Determine the (X, Y) coordinate at the center of the cell enclosing the given text.  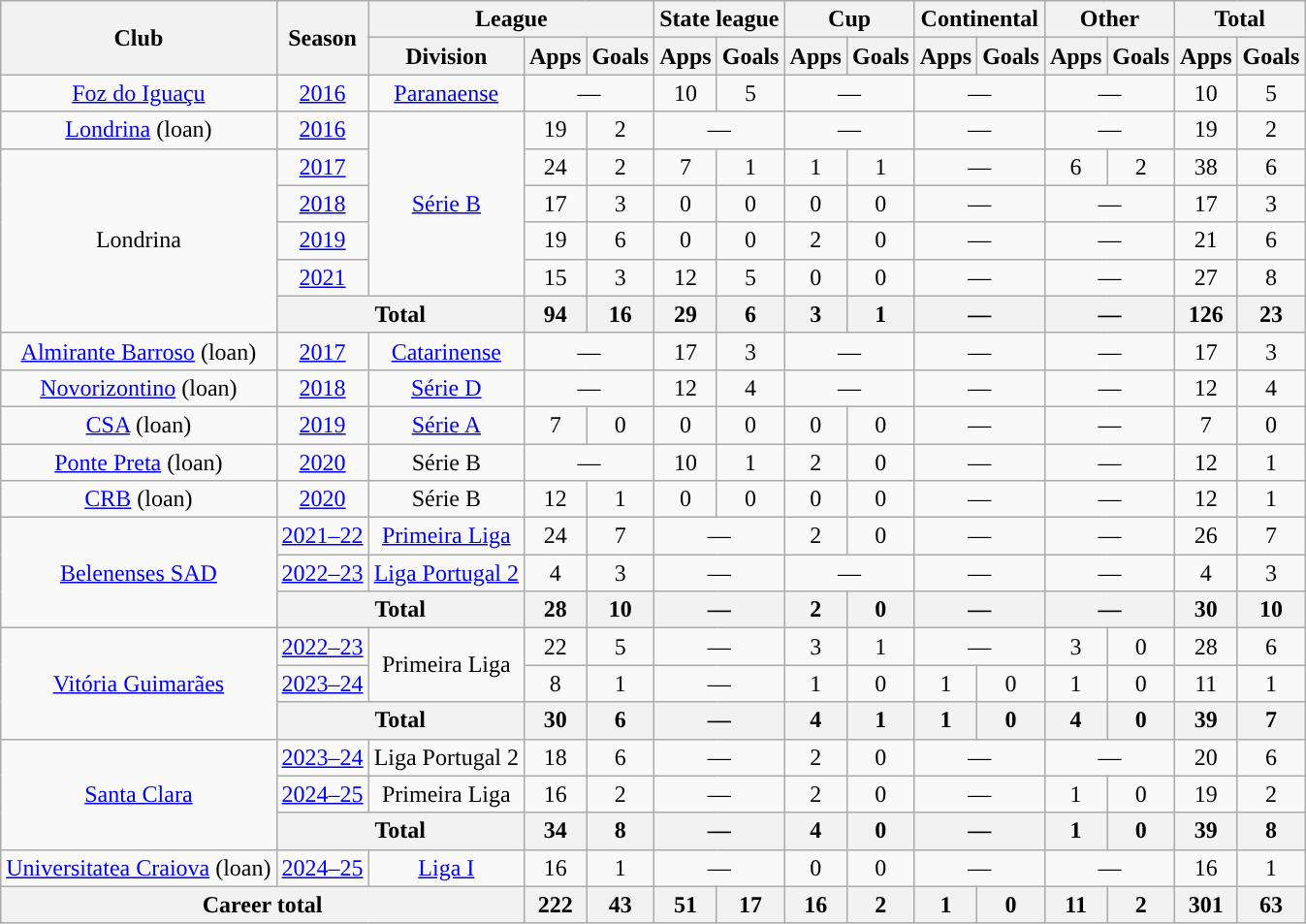
26 (1206, 536)
Catarinense (446, 351)
Belenenses SAD (139, 573)
51 (685, 905)
Londrina (loan) (139, 130)
State league (719, 19)
Continental (979, 19)
Liga I (446, 868)
Vitória Guimarães (139, 684)
Foz do Iguaçu (139, 93)
Club (139, 38)
23 (1271, 314)
20 (1206, 757)
Division (446, 56)
Universitatea Craiova (loan) (139, 868)
29 (685, 314)
22 (555, 647)
Londrina (139, 240)
27 (1206, 277)
Almirante Barroso (loan) (139, 351)
League (512, 19)
301 (1206, 905)
Série A (446, 425)
43 (621, 905)
CRB (loan) (139, 499)
Other (1109, 19)
Season (322, 38)
2021–22 (322, 536)
CSA (loan) (139, 425)
Career total (263, 905)
34 (555, 831)
Cup (849, 19)
Novorizontino (loan) (139, 388)
2021 (322, 277)
Santa Clara (139, 794)
126 (1206, 314)
222 (555, 905)
Ponte Preta (loan) (139, 462)
18 (555, 757)
15 (555, 277)
63 (1271, 905)
21 (1206, 240)
Paranaense (446, 93)
38 (1206, 167)
94 (555, 314)
Série D (446, 388)
